For the text-containing cell, return its midpoint in (X, Y) coordinate format. 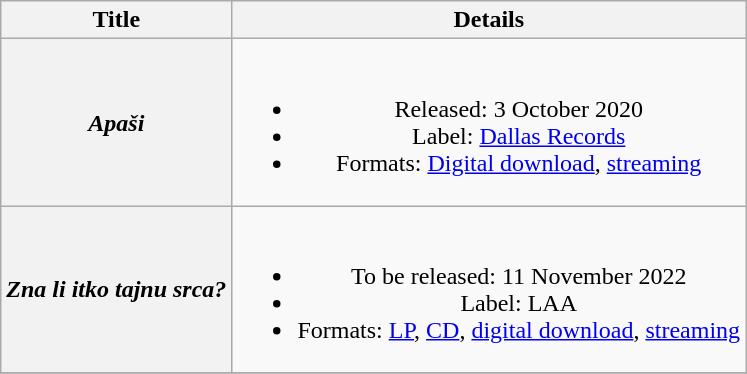
To be released: 11 November 2022Label: LAAFormats: LP, CD, digital download, streaming (489, 290)
Details (489, 20)
Apaši (116, 122)
Zna li itko tajnu srca? (116, 290)
Released: 3 October 2020Label: Dallas RecordsFormats: Digital download, streaming (489, 122)
Title (116, 20)
